Pinpoint the cell where the given text exists, returning its [X, Y] midpoint coordinate. 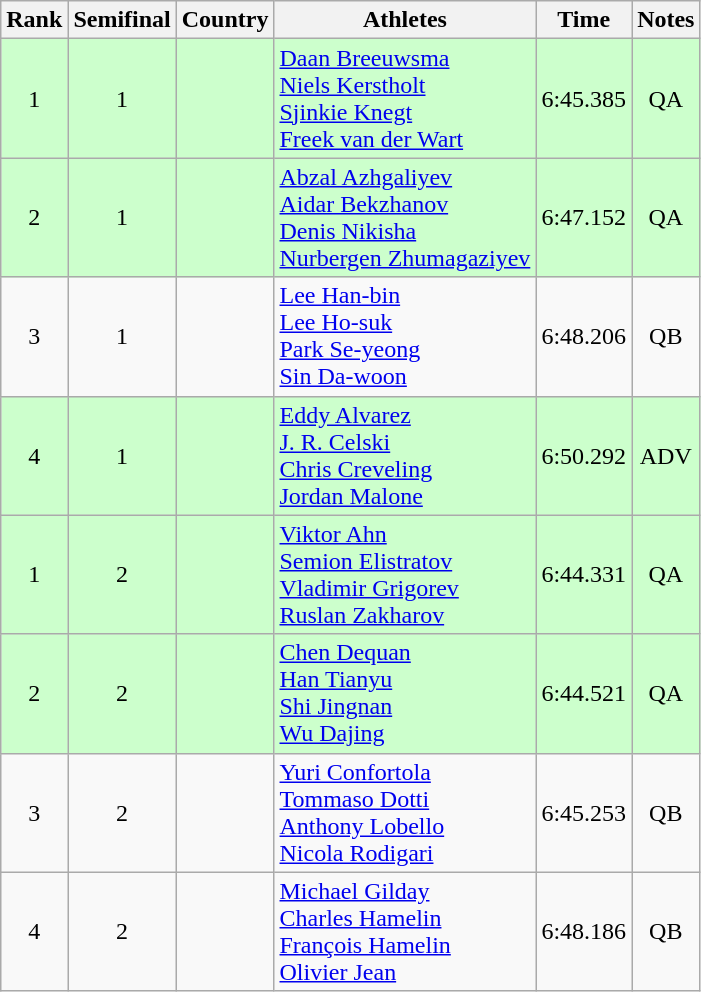
ADV [666, 456]
Viktor Ahn Semion Elistratov Vladimir Grigorev Ruslan Zakharov [405, 574]
Yuri Confortola Tommaso Dotti Anthony Lobello Nicola Rodigari [405, 812]
Time [584, 20]
Lee Han-bin Lee Ho-suk Park Se-yeong Sin Da-woon [405, 336]
Chen Dequan Han Tianyu Shi Jingnan Wu Dajing [405, 694]
6:47.152 [584, 218]
Notes [666, 20]
6:45.253 [584, 812]
Country [225, 20]
Semifinal [122, 20]
Rank [34, 20]
Abzal Azhgaliyev Aidar Bekzhanov Denis Nikisha Nurbergen Zhumagaziyev [405, 218]
Athletes [405, 20]
Michael Gilday Charles Hamelin François Hamelin Olivier Jean [405, 932]
6:50.292 [584, 456]
6:48.186 [584, 932]
6:44.521 [584, 694]
6:44.331 [584, 574]
6:48.206 [584, 336]
6:45.385 [584, 98]
Daan Breeuwsma Niels Kerstholt Sjinkie Knegt Freek van der Wart [405, 98]
Eddy Alvarez J. R. Celski Chris Creveling Jordan Malone [405, 456]
